Find where the given text appears and provide that cell's center as (X, Y) coordinate. 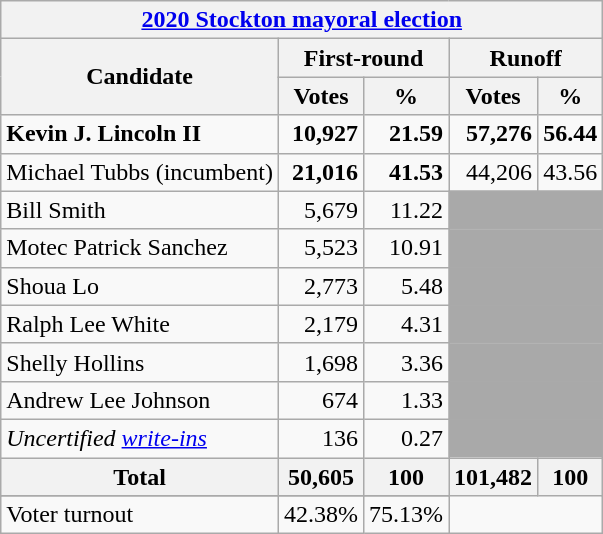
Ralph Lee White (140, 324)
57,276 (494, 134)
2020 Stockton mayoral election (302, 20)
50,605 (320, 477)
136 (320, 438)
5,523 (320, 248)
101,482 (494, 477)
First-round (363, 58)
2,179 (320, 324)
56.44 (570, 134)
75.13% (406, 515)
21,016 (320, 172)
3.36 (406, 362)
Andrew Lee Johnson (140, 400)
Shoua Lo (140, 286)
1,698 (320, 362)
5.48 (406, 286)
Michael Tubbs (incumbent) (140, 172)
44,206 (494, 172)
0.27 (406, 438)
Total (140, 477)
Bill Smith (140, 210)
43.56 (570, 172)
21.59 (406, 134)
2,773 (320, 286)
Uncertified write-ins (140, 438)
Runoff (526, 58)
11.22 (406, 210)
41.53 (406, 172)
10,927 (320, 134)
5,679 (320, 210)
Motec Patrick Sanchez (140, 248)
Shelly Hollins (140, 362)
1.33 (406, 400)
674 (320, 400)
10.91 (406, 248)
Voter turnout (140, 515)
4.31 (406, 324)
Kevin J. Lincoln II (140, 134)
42.38% (320, 515)
Candidate (140, 77)
